Capture the cell that displays the provided text and extract its [x, y] central coordinate. 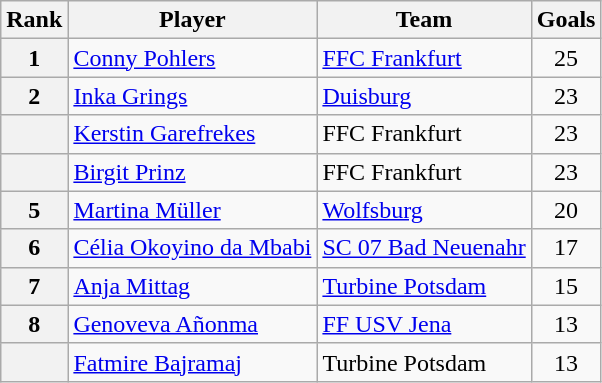
Célia Okoyino da Mbabi [192, 248]
Kerstin Garefrekes [192, 134]
Goals [566, 20]
Duisburg [424, 96]
25 [566, 58]
Conny Pohlers [192, 58]
SC 07 Bad Neuenahr [424, 248]
Fatmire Bajramaj [192, 362]
Birgit Prinz [192, 172]
8 [34, 324]
5 [34, 210]
7 [34, 286]
FF USV Jena [424, 324]
Genoveva Añonma [192, 324]
Team [424, 20]
Anja Mittag [192, 286]
Wolfsburg [424, 210]
1 [34, 58]
20 [566, 210]
15 [566, 286]
Rank [34, 20]
2 [34, 96]
17 [566, 248]
Player [192, 20]
6 [34, 248]
Martina Müller [192, 210]
Inka Grings [192, 96]
